Scan for the cell matching the given text and deliver its (X, Y) coordinate at center. 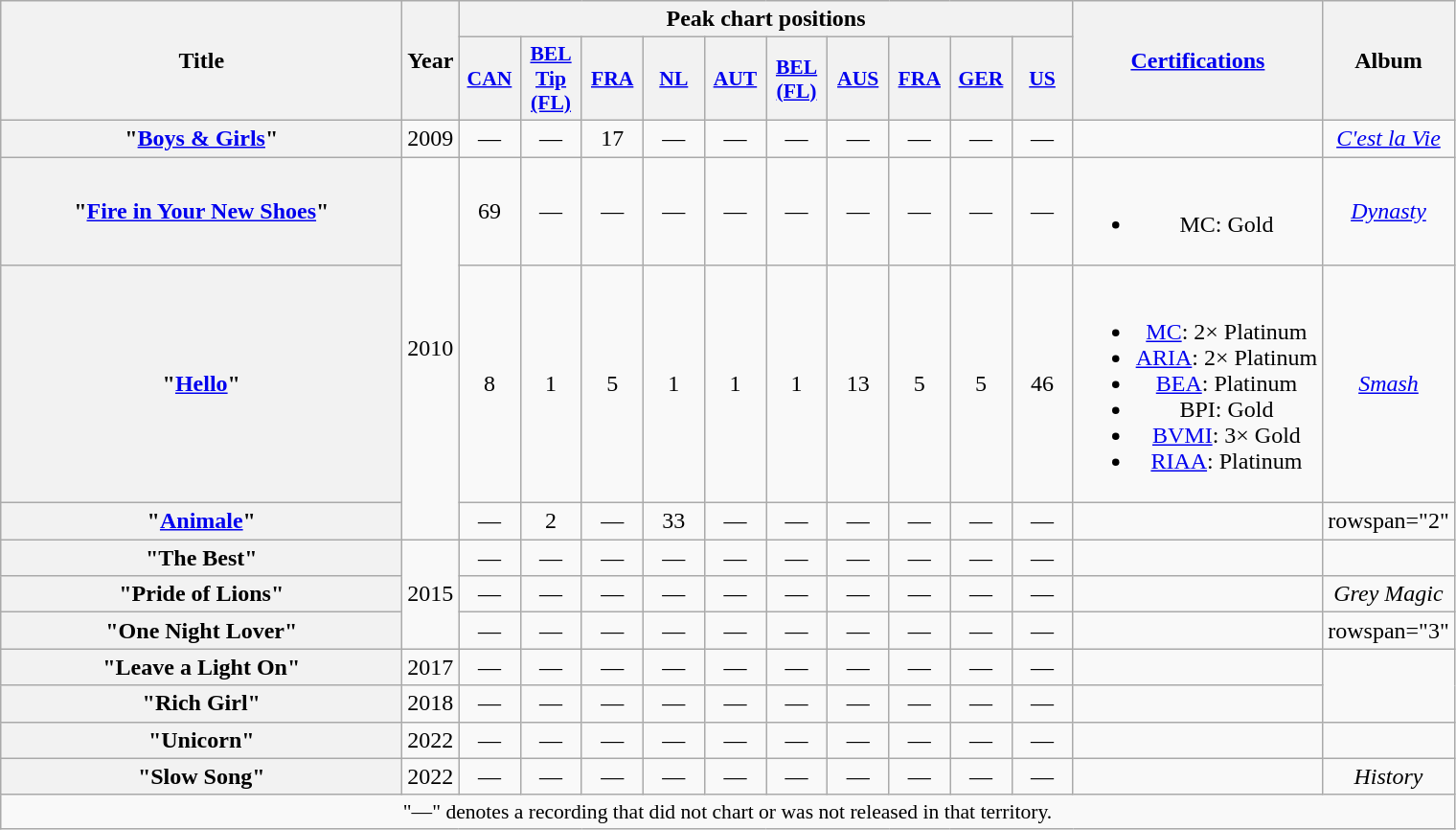
"The Best" (201, 558)
AUT (735, 79)
"One Night Lover" (201, 631)
Album (1389, 61)
"Pride of Lions" (201, 594)
History (1389, 776)
2 (551, 521)
rowspan="2" (1389, 521)
Certifications (1197, 61)
"Fire in Your New Shoes" (201, 211)
Title (201, 61)
BEL Tip (FL) (551, 79)
rowspan="3" (1389, 631)
2010 (431, 349)
"Boys & Girls" (201, 138)
2017 (431, 667)
MC: 2× PlatinumARIA: 2× PlatinumBEA: PlatinumBPI: GoldBVMI: 3× GoldRIAA: Platinum (1197, 384)
"Hello" (201, 384)
CAN (489, 79)
69 (489, 211)
Dynasty (1389, 211)
"Slow Song" (201, 776)
US (1042, 79)
2009 (431, 138)
BEL(FL) (797, 79)
"Leave a Light On" (201, 667)
"Animale" (201, 521)
13 (858, 384)
AUS (858, 79)
Peak chart positions (766, 19)
NL (673, 79)
2018 (431, 703)
46 (1042, 384)
"—" denotes a recording that did not chart or was not released in that territory. (728, 812)
"Rich Girl" (201, 703)
Smash (1389, 384)
"Unicorn" (201, 740)
8 (489, 384)
Grey Magic (1389, 594)
GER (981, 79)
MC: Gold (1197, 211)
Year (431, 61)
2015 (431, 594)
33 (673, 521)
C'est la Vie (1389, 138)
17 (612, 138)
